Return the (X, Y) coordinate for the center point of the cell that contains the specified text.  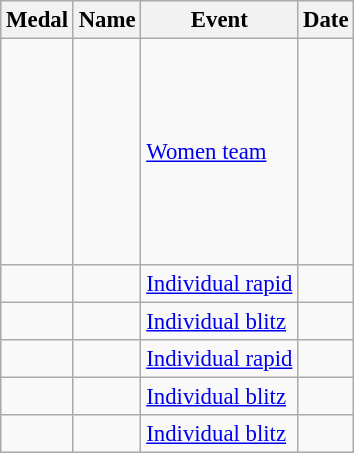
Medal (38, 20)
Event (220, 20)
Date (326, 20)
Name (107, 20)
Women team (220, 152)
